Pinpoint the cell where the given text exists, returning its (X, Y) midpoint coordinate. 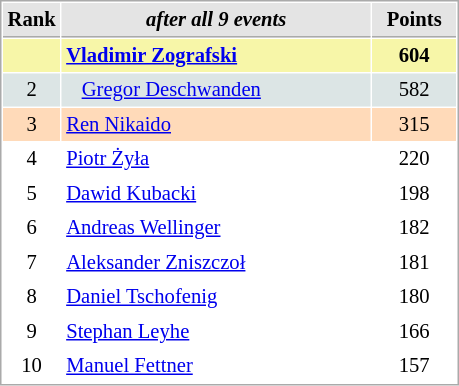
315 (414, 124)
180 (414, 296)
166 (414, 332)
8 (32, 296)
6 (32, 228)
Ren Nikaido (216, 124)
7 (32, 262)
Andreas Wellinger (216, 228)
Stephan Leyhe (216, 332)
after all 9 events (216, 20)
Manuel Fettner (216, 366)
2 (32, 90)
Aleksander Zniszczoł (216, 262)
Gregor Deschwanden (216, 90)
198 (414, 194)
582 (414, 90)
157 (414, 366)
Rank (32, 20)
220 (414, 158)
Vladimir Zografski (216, 56)
3 (32, 124)
Dawid Kubacki (216, 194)
181 (414, 262)
Daniel Tschofenig (216, 296)
Piotr Żyła (216, 158)
Points (414, 20)
182 (414, 228)
10 (32, 366)
604 (414, 56)
5 (32, 194)
4 (32, 158)
9 (32, 332)
